Determine the (x, y) coordinate at the center of the cell enclosing the given text.  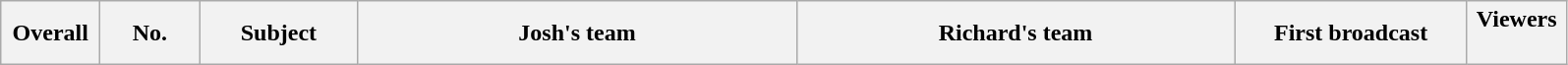
No. (149, 33)
Subject (279, 33)
Overall (51, 33)
Viewers (1516, 33)
Richard's team (1016, 33)
Josh's team (577, 33)
First broadcast (1351, 33)
